Detect which cell encompasses the target text, then output its (x, y) center coordinate. 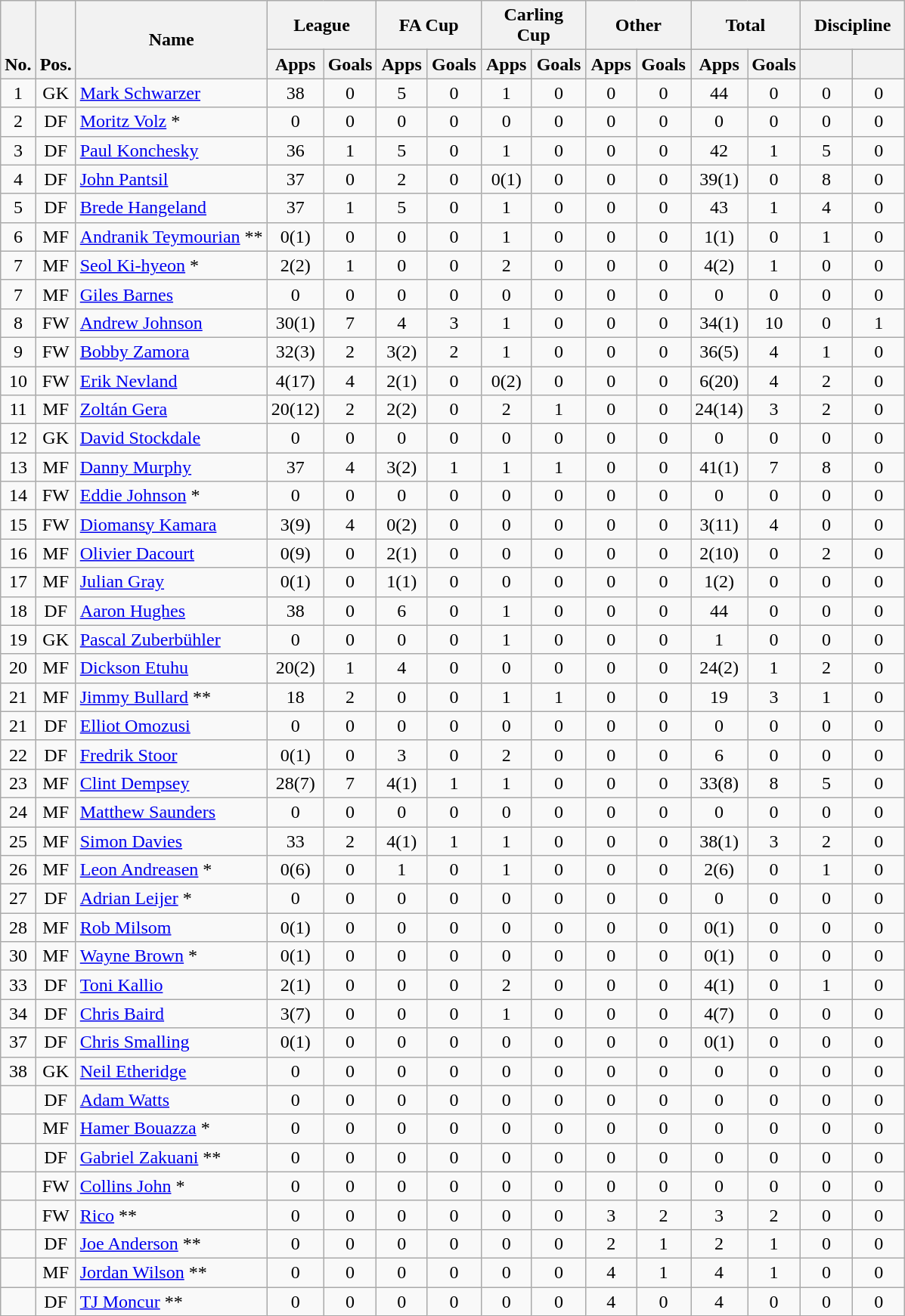
Jimmy Bullard ** (171, 697)
28 (18, 927)
6(20) (720, 380)
9 (18, 351)
20 (18, 668)
Neil Etheridge (171, 1071)
30(1) (295, 323)
Andranik Teymourian ** (171, 237)
13 (18, 467)
Adam Watts (171, 1100)
30 (18, 956)
4(17) (295, 380)
Adrian Leijer * (171, 899)
Olivier Dacourt (171, 553)
3(9) (295, 525)
Pos. (56, 39)
27 (18, 899)
Gabriel Zakuani ** (171, 1157)
Andrew Johnson (171, 323)
0(6) (295, 870)
34(1) (720, 323)
Aaron Hughes (171, 611)
33(8) (720, 783)
34 (18, 1014)
FA Cup (429, 26)
Rico ** (171, 1215)
20(12) (295, 410)
38(1) (720, 841)
Jordan Wilson ** (171, 1272)
22 (18, 754)
2(10) (720, 553)
Chris Smalling (171, 1042)
Danny Murphy (171, 467)
3(11) (720, 525)
23 (18, 783)
4(2) (720, 265)
Erik Nevland (171, 380)
0(9) (295, 553)
28(7) (295, 783)
2(6) (720, 870)
Joe Anderson ** (171, 1243)
4(7) (720, 1014)
Bobby Zamora (171, 351)
20(2) (295, 668)
3(7) (295, 1014)
41(1) (720, 467)
Mark Schwarzer (171, 93)
14 (18, 496)
16 (18, 553)
Elliot Omozusi (171, 726)
Other (638, 26)
Simon Davies (171, 841)
Dickson Etuhu (171, 668)
24(14) (720, 410)
1(2) (720, 582)
Name (171, 39)
John Pantsil (171, 179)
11 (18, 410)
Paul Konchesky (171, 150)
Julian Gray (171, 582)
26 (18, 870)
36 (295, 150)
Moritz Volz * (171, 122)
Diomansy Kamara (171, 525)
43 (720, 208)
24 (18, 812)
Brede Hangeland (171, 208)
Zoltán Gera (171, 410)
League (322, 26)
Chris Baird (171, 1014)
Fredrik Stoor (171, 754)
Rob Milsom (171, 927)
Total (745, 26)
Leon Andreasen * (171, 870)
Discipline (853, 26)
Giles Barnes (171, 294)
12 (18, 438)
32(3) (295, 351)
Hamer Bouazza * (171, 1129)
David Stockdale (171, 438)
Eddie Johnson * (171, 496)
Pascal Zuberbühler (171, 639)
42 (720, 150)
Carling Cup (534, 26)
Clint Dempsey (171, 783)
TJ Moncur ** (171, 1301)
Collins John * (171, 1186)
Toni Kallio (171, 985)
15 (18, 525)
25 (18, 841)
Seol Ki-hyeon * (171, 265)
39(1) (720, 179)
Matthew Saunders (171, 812)
36(5) (720, 351)
17 (18, 582)
Wayne Brown * (171, 956)
24(2) (720, 668)
No. (18, 39)
